Determine the (x, y) coordinate at the center of the cell enclosing the given text.  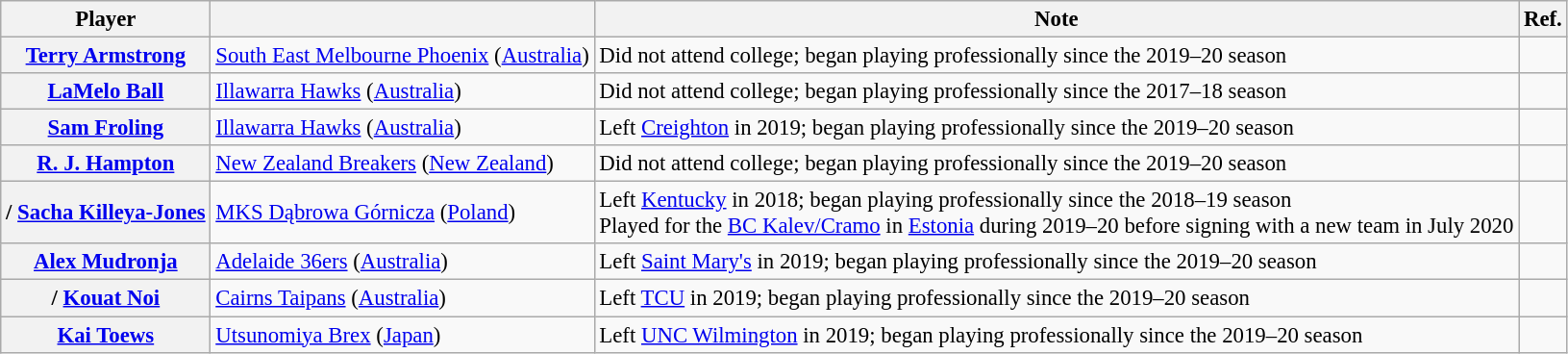
/ Sacha Killeya-Jones (106, 214)
Note (1057, 19)
MKS Dąbrowa Górnicza (Poland) (402, 214)
Kai Toews (106, 335)
Left Creighton in 2019; began playing professionally since the 2019–20 season (1057, 128)
/ Kouat Noi (106, 298)
LaMelo Ball (106, 91)
Sam Froling (106, 128)
New Zealand Breakers (New Zealand) (402, 164)
R. J. Hampton (106, 164)
Left Saint Mary's in 2019; began playing professionally since the 2019–20 season (1057, 263)
Adelaide 36ers (Australia) (402, 263)
Alex Mudronja (106, 263)
Left TCU in 2019; began playing professionally since the 2019–20 season (1057, 298)
Did not attend college; began playing professionally since the 2017–18 season (1057, 91)
Player (106, 19)
Left UNC Wilmington in 2019; began playing professionally since the 2019–20 season (1057, 335)
Cairns Taipans (Australia) (402, 298)
South East Melbourne Phoenix (Australia) (402, 56)
Utsunomiya Brex (Japan) (402, 335)
Terry Armstrong (106, 56)
Ref. (1543, 19)
